Capture the cell that displays the provided text and extract its [X, Y] central coordinate. 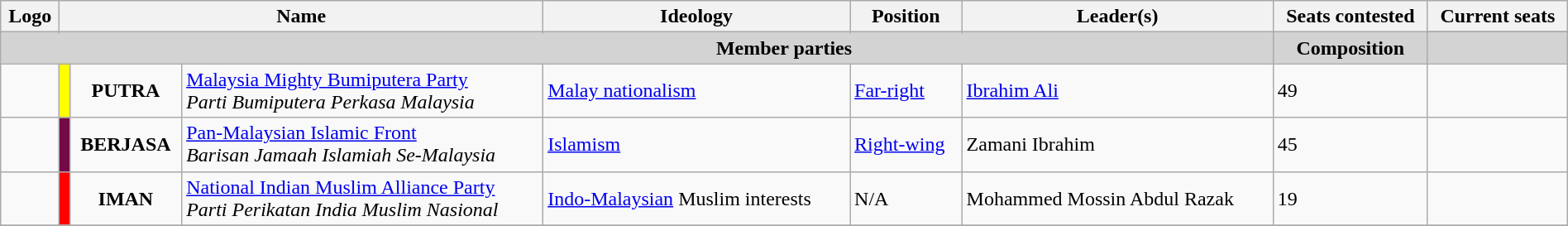
IMAN [126, 199]
Logo [30, 17]
Position [906, 17]
45 [1350, 144]
Pan-Malaysian Islamic FrontBarisan Jamaah Islamiah Se-Malaysia [362, 144]
Leader(s) [1117, 17]
Zamani Ibrahim [1117, 144]
National Indian Muslim Alliance PartyParti Perikatan India Muslim Nasional [362, 199]
Islamism [696, 144]
Ideology [696, 17]
Mohammed Mossin Abdul Razak [1117, 199]
Composition [1350, 48]
Malaysia Mighty Bumiputera PartyParti Bumiputera Perkasa Malaysia [362, 91]
49 [1350, 91]
Name [301, 17]
Current seats [1497, 17]
PUTRA [126, 91]
BERJASA [126, 144]
N/A [906, 199]
19 [1350, 199]
Seats contested [1350, 17]
Malay nationalism [696, 91]
Ibrahim Ali [1117, 91]
Right-wing [906, 144]
Indo-Malaysian Muslim interests [696, 199]
Member parties [784, 48]
Far-right [906, 91]
